Capture the cell that displays the provided text and extract its [X, Y] central coordinate. 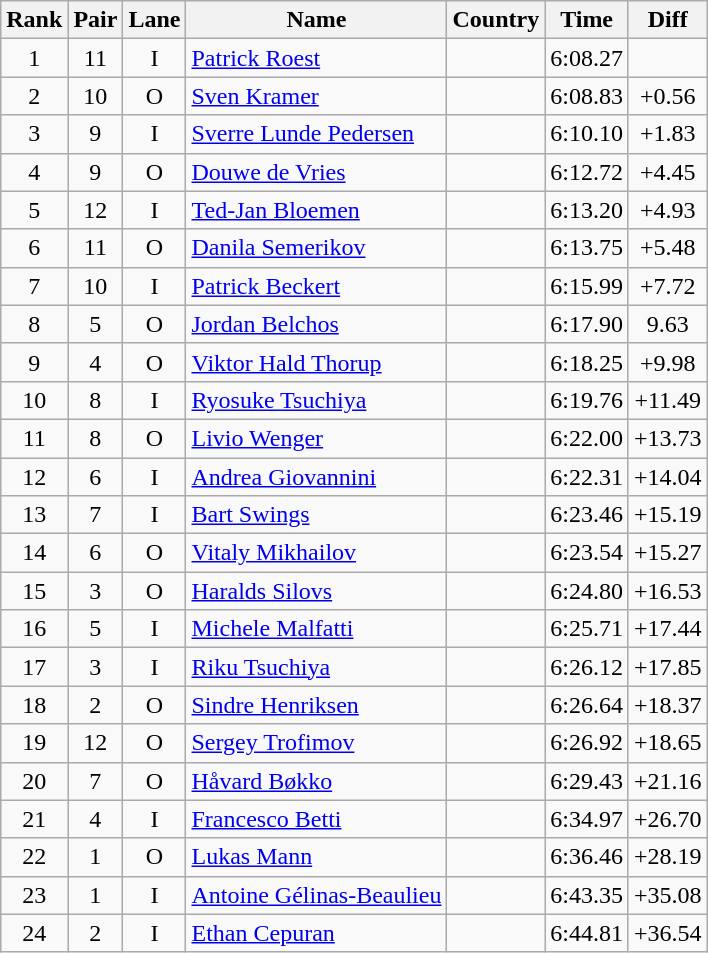
Michele Malfatti [316, 629]
6:19.76 [587, 400]
+1.83 [668, 134]
Viktor Hald Thorup [316, 362]
Antoine Gélinas-Beaulieu [316, 895]
Danila Semerikov [316, 248]
16 [34, 629]
+21.16 [668, 781]
17 [34, 667]
6:44.81 [587, 933]
Riku Tsuchiya [316, 667]
Ethan Cepuran [316, 933]
6:23.54 [587, 553]
Patrick Roest [316, 58]
18 [34, 705]
Sergey Trofimov [316, 743]
+4.93 [668, 210]
+5.48 [668, 248]
14 [34, 553]
Rank [34, 20]
15 [34, 591]
+35.08 [668, 895]
+17.85 [668, 667]
+0.56 [668, 96]
Diff [668, 20]
24 [34, 933]
6:13.20 [587, 210]
+9.98 [668, 362]
6:10.10 [587, 134]
Andrea Giovannini [316, 477]
6:43.35 [587, 895]
+4.45 [668, 172]
+14.04 [668, 477]
6:26.12 [587, 667]
6:08.27 [587, 58]
Haralds Silovs [316, 591]
+16.53 [668, 591]
+15.27 [668, 553]
6:15.99 [587, 286]
+18.37 [668, 705]
+18.65 [668, 743]
+26.70 [668, 819]
+7.72 [668, 286]
Lukas Mann [316, 857]
+28.19 [668, 857]
6:23.46 [587, 515]
Håvard Bøkko [316, 781]
Country [496, 20]
6:24.80 [587, 591]
Lane [154, 20]
6:17.90 [587, 324]
+13.73 [668, 438]
6:29.43 [587, 781]
+36.54 [668, 933]
Ted-Jan Bloemen [316, 210]
Patrick Beckert [316, 286]
6:22.31 [587, 477]
+15.19 [668, 515]
Time [587, 20]
6:25.71 [587, 629]
20 [34, 781]
13 [34, 515]
6:36.46 [587, 857]
Francesco Betti [316, 819]
6:08.83 [587, 96]
Livio Wenger [316, 438]
Sverre Lunde Pedersen [316, 134]
+17.44 [668, 629]
Sindre Henriksen [316, 705]
6:12.72 [587, 172]
Ryosuke Tsuchiya [316, 400]
+11.49 [668, 400]
Sven Kramer [316, 96]
6:34.97 [587, 819]
Douwe de Vries [316, 172]
6:22.00 [587, 438]
22 [34, 857]
6:26.92 [587, 743]
6:18.25 [587, 362]
Name [316, 20]
23 [34, 895]
19 [34, 743]
21 [34, 819]
Vitaly Mikhailov [316, 553]
6:26.64 [587, 705]
Bart Swings [316, 515]
Jordan Belchos [316, 324]
Pair [96, 20]
9.63 [668, 324]
6:13.75 [587, 248]
